Capture the cell that displays the provided text and extract its (X, Y) central coordinate. 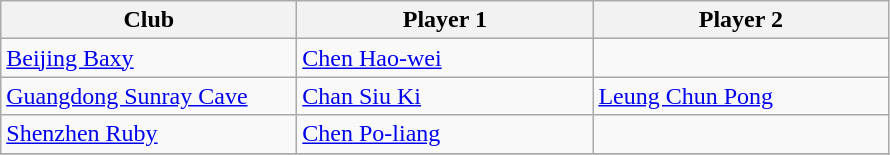
Shenzhen Ruby (149, 134)
Chen Hao-wei (445, 58)
Guangdong Sunray Cave (149, 96)
Chen Po-liang (445, 134)
Club (149, 20)
Player 1 (445, 20)
Player 2 (741, 20)
Leung Chun Pong (741, 96)
Chan Siu Ki (445, 96)
Beijing Baxy (149, 58)
